Locate the cell with the specified text and output its [X, Y] center coordinate. 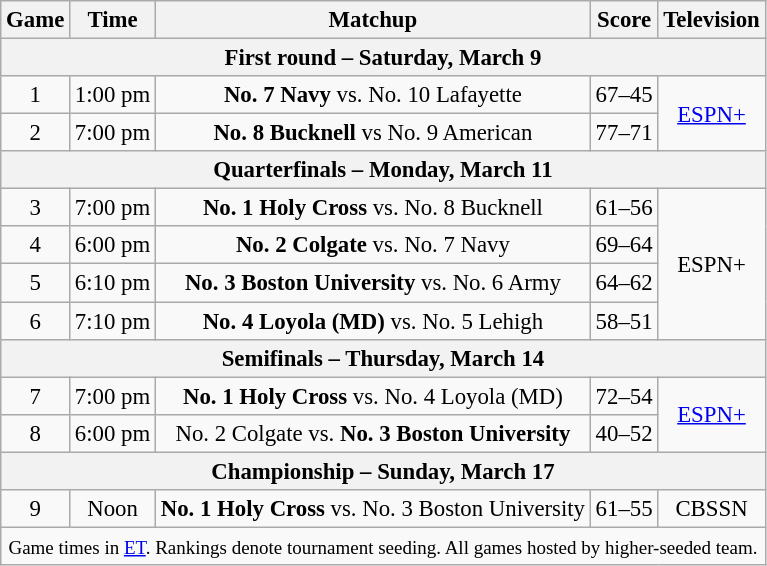
First round – Saturday, March 9 [383, 58]
77–71 [624, 133]
Championship – Sunday, March 17 [383, 471]
No. 4 Loyola (MD) vs. No. 5 Lehigh [372, 321]
2 [36, 133]
8 [36, 433]
Game times in ET. Rankings denote tournament seeding. All games hosted by higher-seeded team. [383, 546]
No. 1 Holy Cross vs. No. 3 Boston University [372, 509]
9 [36, 509]
40–52 [624, 433]
67–45 [624, 95]
Matchup [372, 20]
64–62 [624, 283]
4 [36, 245]
5 [36, 283]
No. 7 Navy vs. No. 10 Lafayette [372, 95]
72–54 [624, 396]
No. 2 Colgate vs. No. 7 Navy [372, 245]
CBSSN [712, 509]
Television [712, 20]
Semifinals – Thursday, March 14 [383, 358]
No. 8 Bucknell vs No. 9 American [372, 133]
No. 1 Holy Cross vs. No. 8 Bucknell [372, 208]
6:10 pm [113, 283]
6 [36, 321]
61–55 [624, 509]
3 [36, 208]
Game [36, 20]
No. 3 Boston University vs. No. 6 Army [372, 283]
Time [113, 20]
7 [36, 396]
7:10 pm [113, 321]
61–56 [624, 208]
58–51 [624, 321]
Quarterfinals – Monday, March 11 [383, 170]
1:00 pm [113, 95]
Noon [113, 509]
Score [624, 20]
69–64 [624, 245]
1 [36, 95]
No. 2 Colgate vs. No. 3 Boston University [372, 433]
No. 1 Holy Cross vs. No. 4 Loyola (MD) [372, 396]
